Return (x, y) of the center of cell containing provided text 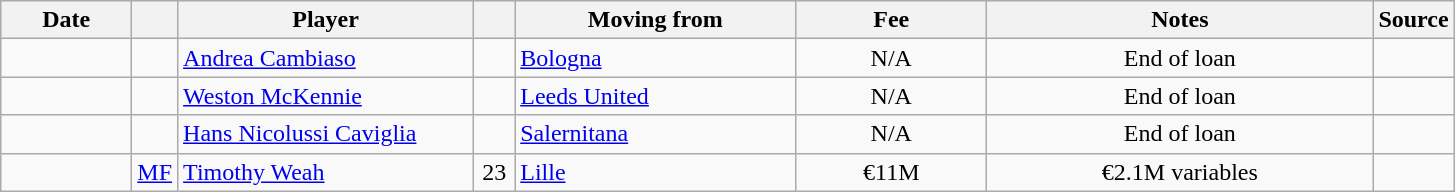
Hans Nicolussi Caviglia (326, 134)
€2.1M variables (1180, 172)
Salernitana (656, 134)
Fee (892, 20)
Weston McKennie (326, 96)
Leeds United (656, 96)
Bologna (656, 58)
MF (155, 172)
Moving from (656, 20)
Date (66, 20)
€11M (892, 172)
Notes (1180, 20)
Timothy Weah (326, 172)
23 (494, 172)
Source (1414, 20)
Lille (656, 172)
Andrea Cambiaso (326, 58)
Player (326, 20)
